Pinpoint the cell where the given text exists, returning its [x, y] midpoint coordinate. 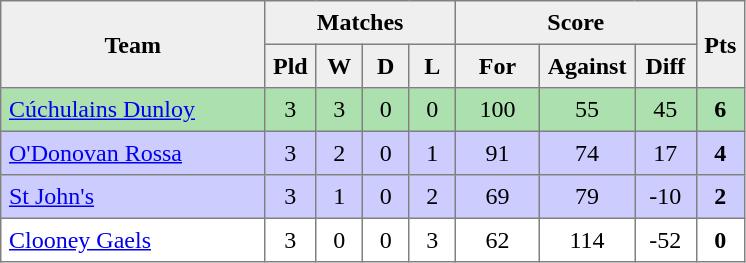
17 [666, 153]
Score [576, 23]
114 [586, 240]
O'Donovan Rossa [133, 153]
100 [497, 110]
Clooney Gaels [133, 240]
D [385, 66]
62 [497, 240]
W [339, 66]
Matches [360, 23]
69 [497, 197]
55 [586, 110]
4 [720, 153]
Team [133, 44]
6 [720, 110]
91 [497, 153]
74 [586, 153]
-10 [666, 197]
Against [586, 66]
L [432, 66]
For [497, 66]
45 [666, 110]
79 [586, 197]
-52 [666, 240]
Pts [720, 44]
St John's [133, 197]
Pld [290, 66]
Diff [666, 66]
Cúchulains Dunloy [133, 110]
